Return [X, Y] of the center of cell containing provided text 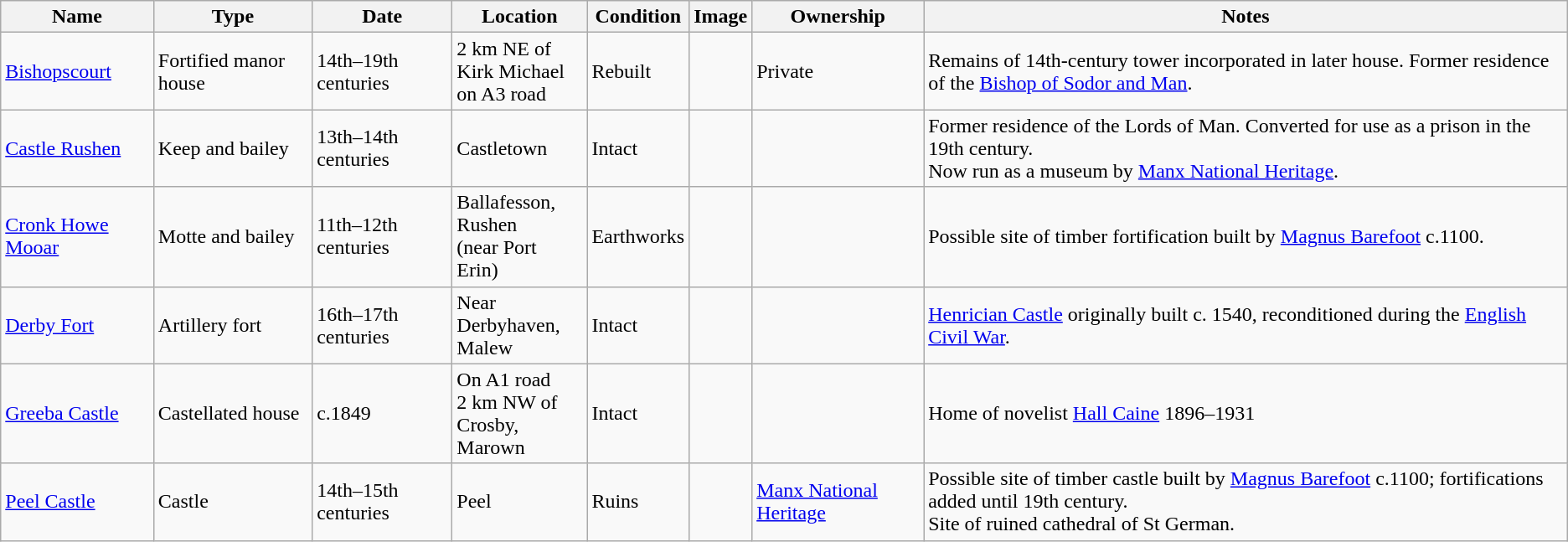
Date [382, 17]
Condition [638, 17]
Ballafesson, Rushen(near Port Erin) [519, 236]
c.1849 [382, 414]
Image [720, 17]
Derby Fort [77, 325]
Henrician Castle originally built c. 1540, reconditioned during the English Civil War. [1246, 325]
13th–14th centuries [382, 148]
Motte and bailey [233, 236]
Castle Rushen [77, 148]
Castellated house [233, 414]
Earthworks [638, 236]
Artillery fort [233, 325]
Bishopscourt [77, 71]
14th–19th centuries [382, 71]
Peel [519, 502]
Remains of 14th-century tower incorporated in later house. Former residence of the Bishop of Sodor and Man. [1246, 71]
Rebuilt [638, 71]
Castle [233, 502]
Home of novelist Hall Caine 1896–1931 [1246, 414]
Type [233, 17]
Ownership [838, 17]
Cronk Howe Mooar [77, 236]
11th–12th centuries [382, 236]
Possible site of timber fortification built by Magnus Barefoot c.1100. [1246, 236]
Private [838, 71]
16th–17th centuries [382, 325]
2 km NE of Kirk Michael on A3 road [519, 71]
Manx National Heritage [838, 502]
On A1 road 2 km NW of Crosby, Marown [519, 414]
Ruins [638, 502]
Location [519, 17]
Greeba Castle [77, 414]
Near Derbyhaven, Malew [519, 325]
Fortified manor house [233, 71]
Peel Castle [77, 502]
Former residence of the Lords of Man. Converted for use as a prison in the 19th century.Now run as a museum by Manx National Heritage. [1246, 148]
14th–15th centuries [382, 502]
Notes [1246, 17]
Keep and bailey [233, 148]
Castletown [519, 148]
Name [77, 17]
Possible site of timber castle built by Magnus Barefoot c.1100; fortifications added until 19th century.Site of ruined cathedral of St German. [1246, 502]
